Pinpoint the cell where the given text exists, returning its [x, y] midpoint coordinate. 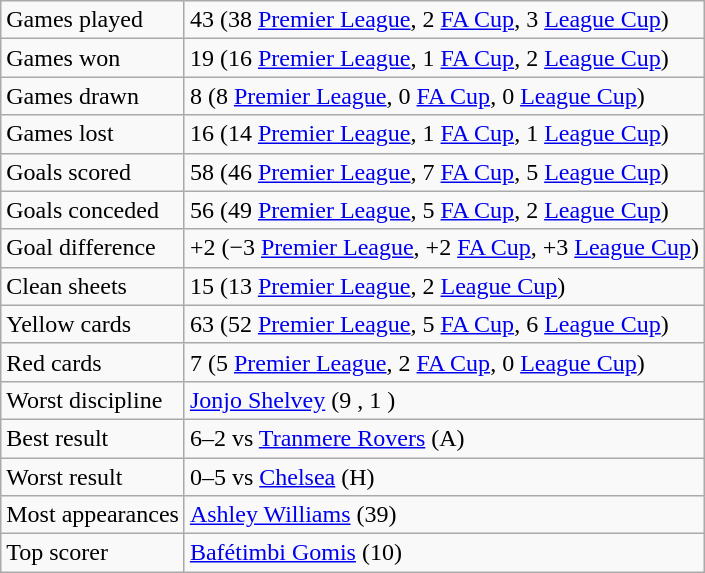
Most appearances [93, 515]
Goals conceded [93, 210]
8 (8 Premier League, 0 FA Cup, 0 League Cup) [444, 96]
58 (46 Premier League, 7 FA Cup, 5 League Cup) [444, 172]
63 (52 Premier League, 5 FA Cup, 6 League Cup) [444, 324]
Bafétimbi Gomis (10) [444, 553]
Worst discipline [93, 400]
Red cards [93, 362]
19 (16 Premier League, 1 FA Cup, 2 League Cup) [444, 58]
Games won [93, 58]
+2 (−3 Premier League, +2 FA Cup, +3 League Cup) [444, 248]
Yellow cards [93, 324]
Clean sheets [93, 286]
Games played [93, 20]
7 (5 Premier League, 2 FA Cup, 0 League Cup) [444, 362]
6–2 vs Tranmere Rovers (A) [444, 438]
Games lost [93, 134]
0–5 vs Chelsea (H) [444, 477]
56 (49 Premier League, 5 FA Cup, 2 League Cup) [444, 210]
Goal difference [93, 248]
Games drawn [93, 96]
43 (38 Premier League, 2 FA Cup, 3 League Cup) [444, 20]
15 (13 Premier League, 2 League Cup) [444, 286]
Top scorer [93, 553]
Goals scored [93, 172]
Jonjo Shelvey (9 , 1 ) [444, 400]
16 (14 Premier League, 1 FA Cup, 1 League Cup) [444, 134]
Best result [93, 438]
Ashley Williams (39) [444, 515]
Worst result [93, 477]
